Determine the [X, Y] coordinate at the center of the cell enclosing the given text.  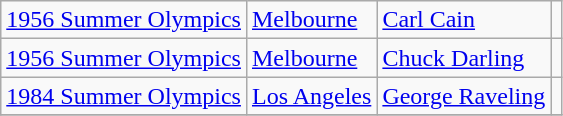
1984 Summer Olympics [124, 96]
Los Angeles [311, 96]
George Raveling [464, 96]
Chuck Darling [464, 58]
Carl Cain [464, 20]
